Determine the [X, Y] coordinate at the center of the cell enclosing the given text.  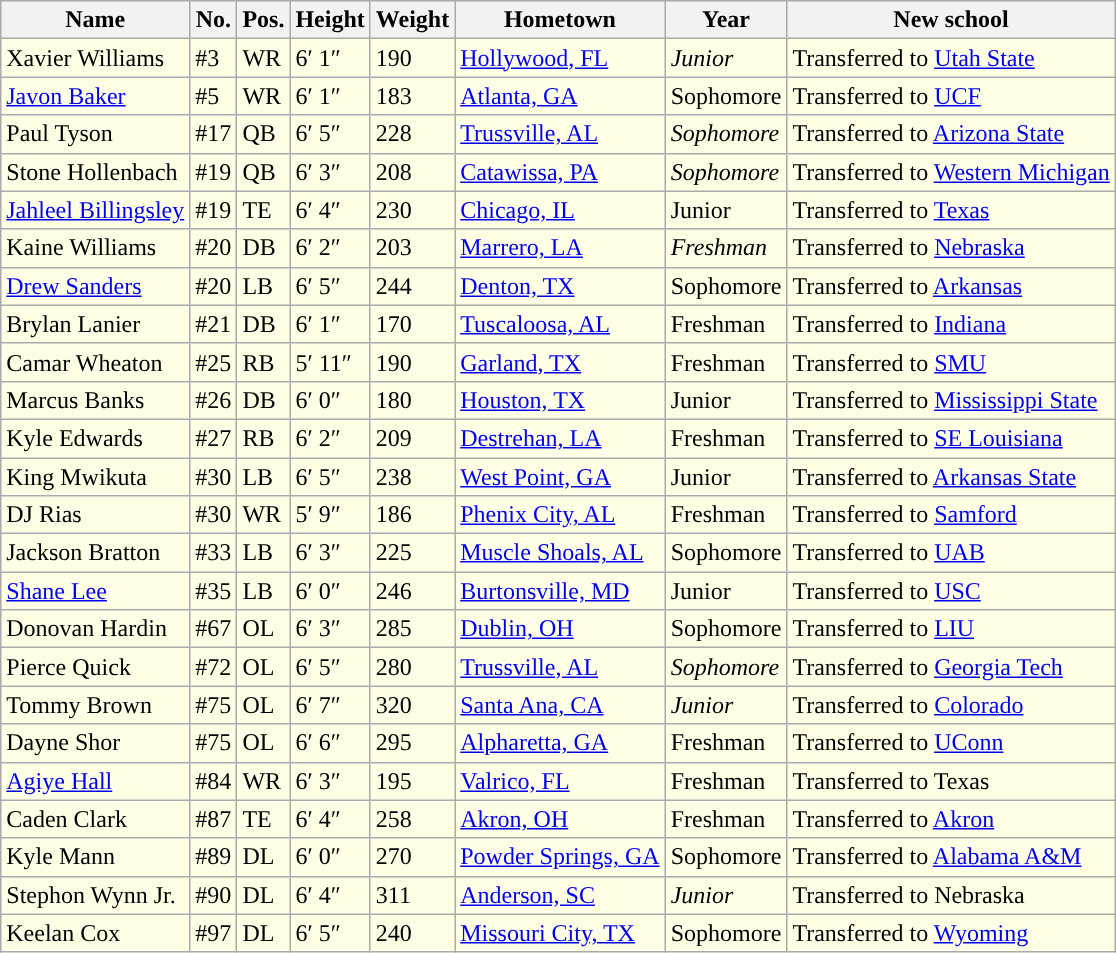
Anderson, SC [560, 895]
Name [96, 20]
Keelan Cox [96, 933]
#84 [214, 781]
6′ 6″ [330, 743]
Marcus Banks [96, 400]
Powder Springs, GA [560, 857]
Pos. [264, 20]
Akron, OH [560, 819]
Transferred to Indiana [951, 324]
Transferred to Mississippi State [951, 400]
Transferred to SE Louisiana [951, 438]
Xavier Williams [96, 58]
Catawissa, PA [560, 172]
#21 [214, 324]
Marrero, LA [560, 248]
Height [330, 20]
Transferred to UAB [951, 553]
Camar Wheaton [96, 362]
#72 [214, 667]
Transferred to Utah State [951, 58]
Transferred to LIU [951, 629]
#26 [214, 400]
Kyle Edwards [96, 438]
#17 [214, 134]
Transferred to UCF [951, 96]
Transferred to Akron [951, 819]
Atlanta, GA [560, 96]
285 [412, 629]
228 [412, 134]
King Mwikuta [96, 477]
DJ Rias [96, 515]
Houston, TX [560, 400]
Weight [412, 20]
#35 [214, 591]
238 [412, 477]
225 [412, 553]
Transferred to UConn [951, 743]
311 [412, 895]
Transferred to Western Michigan [951, 172]
Transferred to Arkansas State [951, 477]
Stone Hollenbach [96, 172]
Muscle Shoals, AL [560, 553]
West Point, GA [560, 477]
258 [412, 819]
203 [412, 248]
Hollywood, FL [560, 58]
Transferred to Arizona State [951, 134]
#67 [214, 629]
Stephon Wynn Jr. [96, 895]
270 [412, 857]
5′ 11″ [330, 362]
Drew Sanders [96, 286]
No. [214, 20]
295 [412, 743]
320 [412, 705]
Denton, TX [560, 286]
Donovan Hardin [96, 629]
209 [412, 438]
Burtonsville, MD [560, 591]
#97 [214, 933]
#33 [214, 553]
#27 [214, 438]
Kyle Mann [96, 857]
#87 [214, 819]
280 [412, 667]
183 [412, 96]
Kaine Williams [96, 248]
Missouri City, TX [560, 933]
#25 [214, 362]
Alpharetta, GA [560, 743]
Agiye Hall [96, 781]
Transferred to Wyoming [951, 933]
180 [412, 400]
Paul Tyson [96, 134]
Jahleel Billingsley [96, 210]
Santa Ana, CA [560, 705]
Javon Baker [96, 96]
230 [412, 210]
244 [412, 286]
208 [412, 172]
Valrico, FL [560, 781]
Dublin, OH [560, 629]
Transferred to Colorado [951, 705]
Year [726, 20]
Transferred to Alabama A&M [951, 857]
Brylan Lanier [96, 324]
#90 [214, 895]
Phenix City, AL [560, 515]
6′ 7″ [330, 705]
Shane Lee [96, 591]
Caden Clark [96, 819]
Hometown [560, 20]
#89 [214, 857]
Dayne Shor [96, 743]
240 [412, 933]
Transferred to Arkansas [951, 286]
Transferred to Georgia Tech [951, 667]
New school [951, 20]
195 [412, 781]
Garland, TX [560, 362]
Transferred to SMU [951, 362]
Chicago, IL [560, 210]
Destrehan, LA [560, 438]
#5 [214, 96]
Tommy Brown [96, 705]
Transferred to Samford [951, 515]
Jackson Bratton [96, 553]
5′ 9″ [330, 515]
186 [412, 515]
246 [412, 591]
#3 [214, 58]
Pierce Quick [96, 667]
170 [412, 324]
Tuscaloosa, AL [560, 324]
Transferred to USC [951, 591]
